Capture the cell that displays the provided text and extract its (x, y) central coordinate. 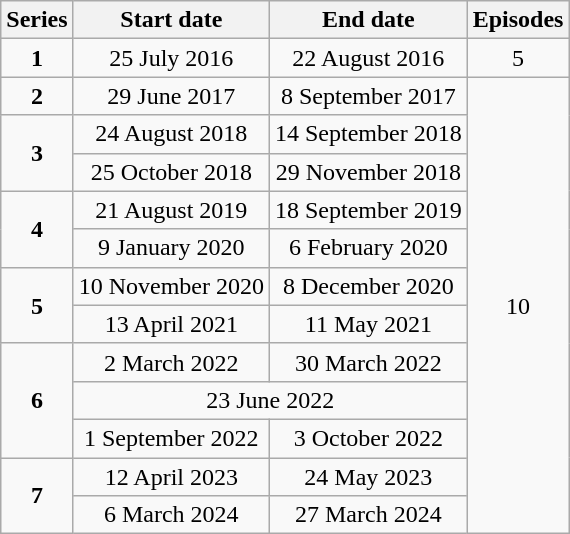
6 February 2020 (368, 248)
2 March 2022 (171, 362)
10 November 2020 (171, 286)
14 September 2018 (368, 134)
27 March 2024 (368, 515)
10 (518, 306)
21 August 2019 (171, 210)
29 June 2017 (171, 96)
25 October 2018 (171, 172)
6 March 2024 (171, 515)
2 (37, 96)
Episodes (518, 20)
24 August 2018 (171, 134)
End date (368, 20)
4 (37, 229)
6 (37, 400)
1 (37, 58)
Series (37, 20)
13 April 2021 (171, 324)
Start date (171, 20)
3 (37, 153)
23 June 2022 (270, 400)
22 August 2016 (368, 58)
11 May 2021 (368, 324)
9 January 2020 (171, 248)
30 March 2022 (368, 362)
24 May 2023 (368, 477)
25 July 2016 (171, 58)
29 November 2018 (368, 172)
3 October 2022 (368, 438)
8 September 2017 (368, 96)
8 December 2020 (368, 286)
18 September 2019 (368, 210)
12 April 2023 (171, 477)
7 (37, 496)
1 September 2022 (171, 438)
